Find where the given text appears and provide that cell's center as (X, Y) coordinate. 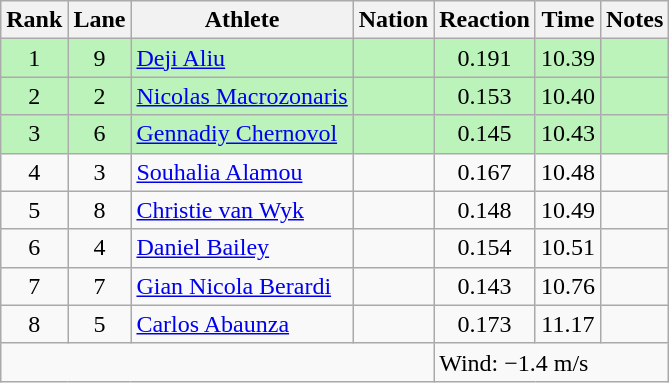
11.17 (568, 324)
0.153 (485, 96)
Lane (100, 20)
10.76 (568, 286)
10.51 (568, 248)
0.145 (485, 134)
0.154 (485, 248)
Nicolas Macrozonaris (242, 96)
Nation (393, 20)
0.173 (485, 324)
0.191 (485, 58)
10.48 (568, 172)
Rank (34, 20)
Carlos Abaunza (242, 324)
Notes (634, 20)
0.167 (485, 172)
Gian Nicola Berardi (242, 286)
Time (568, 20)
10.39 (568, 58)
0.148 (485, 210)
Daniel Bailey (242, 248)
Christie van Wyk (242, 210)
9 (100, 58)
10.49 (568, 210)
Athlete (242, 20)
10.40 (568, 96)
0.143 (485, 286)
10.43 (568, 134)
Reaction (485, 20)
Deji Aliu (242, 58)
Souhalia Alamou (242, 172)
Wind: −1.4 m/s (552, 362)
1 (34, 58)
Gennadiy Chernovol (242, 134)
